For the text-containing cell, return its midpoint in [x, y] coordinate format. 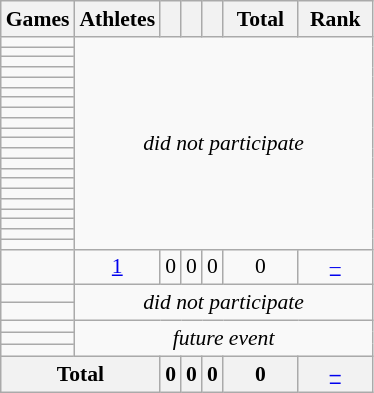
future event [223, 339]
Rank [336, 19]
Games [38, 19]
Athletes [117, 19]
1 [117, 267]
